For the text-containing cell, return its midpoint in (X, Y) coordinate format. 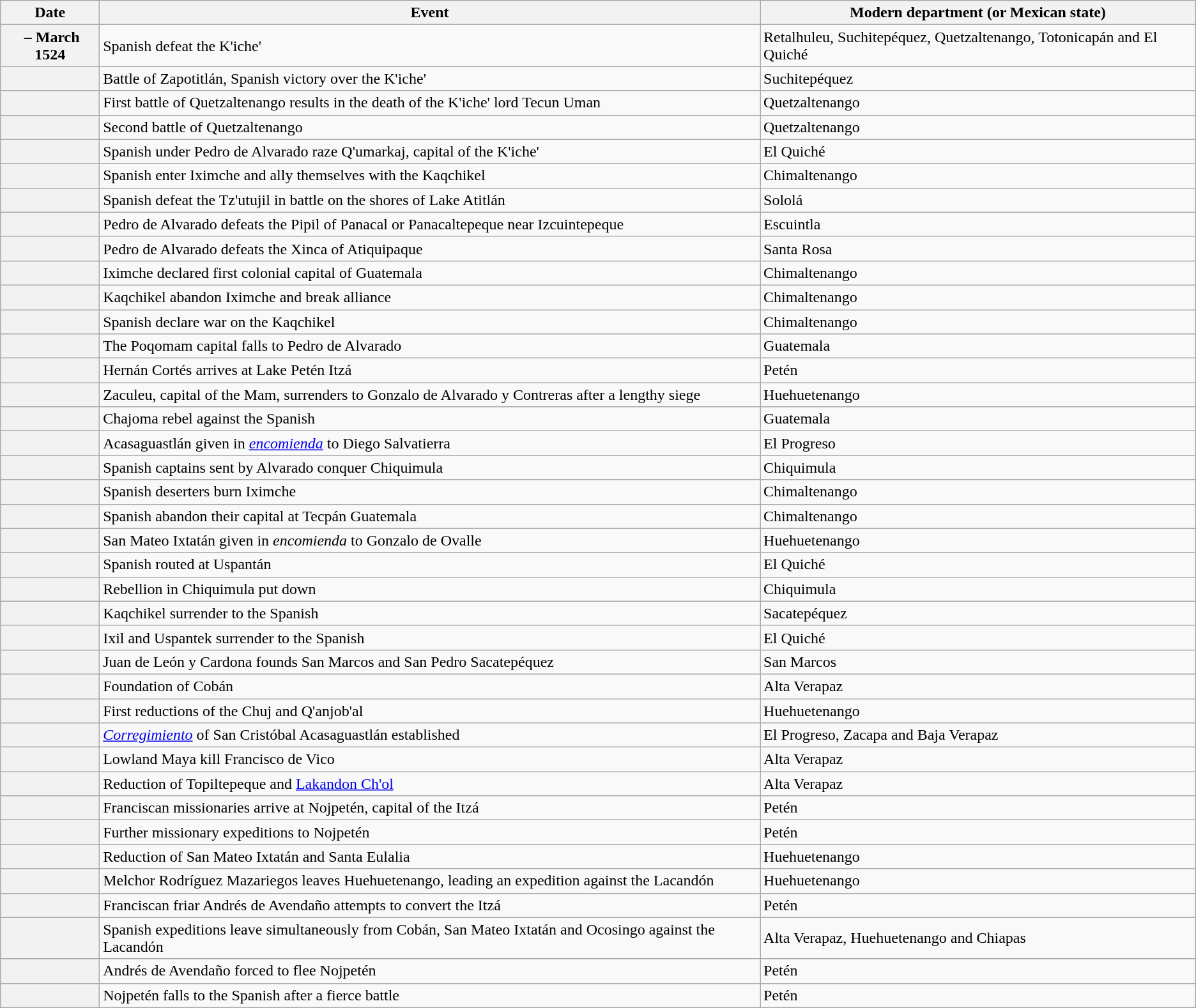
Nojpetén falls to the Spanish after a fierce battle (430, 995)
Event (430, 13)
Escuintla (978, 224)
Juan de León y Cardona founds San Marcos and San Pedro Sacatepéquez (430, 662)
Rebellion in Chiquimula put down (430, 589)
Pedro de Alvarado defeats the Pipil of Panacal or Panacaltepeque near Izcuintepeque (430, 224)
Spanish enter Iximche and ally themselves with the Kaqchikel (430, 176)
Zaculeu, capital of the Mam, surrenders to Gonzalo de Alvarado y Contreras after a lengthy siege (430, 395)
Second battle of Quetzaltenango (430, 127)
Corregimiento of San Cristóbal Acasaguastlán established (430, 735)
El Progreso (978, 443)
Foundation of Cobán (430, 686)
Sacatepéquez (978, 613)
Modern department (or Mexican state) (978, 13)
Reduction of San Mateo Ixtatán and Santa Eulalia (430, 857)
Iximche declared first colonial capital of Guatemala (430, 273)
Franciscan missionaries arrive at Nojpetén, capital of the Itzá (430, 808)
Spanish abandon their capital at Tecpán Guatemala (430, 516)
Acasaguastlán given in encomienda to Diego Salvatierra (430, 443)
Spanish defeat the K'iche' (430, 46)
Santa Rosa (978, 248)
The Poqomam capital falls to Pedro de Alvarado (430, 346)
Date (50, 13)
Spanish expeditions leave simultaneously from Cobán, San Mateo Ixtatán and Ocosingo against the Lacandón (430, 938)
San Mateo Ixtatán given in encomienda to Gonzalo de Ovalle (430, 540)
Hernán Cortés arrives at Lake Petén Itzá (430, 370)
Spanish routed at Uspantán (430, 565)
Spanish captains sent by Alvarado conquer Chiquimula (430, 468)
Kaqchikel abandon Iximche and break alliance (430, 297)
El Progreso, Zacapa and Baja Verapaz (978, 735)
Lowland Maya kill Francisco de Vico (430, 760)
Spanish declare war on the Kaqchikel (430, 321)
Franciscan friar Andrés de Avendaño attempts to convert the Itzá (430, 905)
Reduction of Topiltepeque and Lakandon Ch'ol (430, 784)
Spanish defeat the Tz'utujil in battle on the shores of Lake Atitlán (430, 200)
Chajoma rebel against the Spanish (430, 419)
Retalhuleu, Suchitepéquez, Quetzaltenango, Totonicapán and El Quiché (978, 46)
Alta Verapaz, Huehuetenango and Chiapas (978, 938)
Suchitepéquez (978, 79)
Sololá (978, 200)
Battle of Zapotitlán, Spanish victory over the K'iche' (430, 79)
– March 1524 (50, 46)
First battle of Quetzaltenango results in the death of the K'iche' lord Tecun Uman (430, 103)
Melchor Rodríguez Mazariegos leaves Huehuetenango, leading an expedition against the Lacandón (430, 881)
San Marcos (978, 662)
Further missionary expeditions to Nojpetén (430, 832)
Pedro de Alvarado defeats the Xinca of Atiquipaque (430, 248)
Spanish deserters burn Iximche (430, 492)
First reductions of the Chuj and Q'anjob'al (430, 711)
Kaqchikel surrender to the Spanish (430, 613)
Ixil and Uspantek surrender to the Spanish (430, 638)
Spanish under Pedro de Alvarado raze Q'umarkaj, capital of the K'iche' (430, 151)
Andrés de Avendaño forced to flee Nojpetén (430, 971)
